Provide the [X, Y] coordinate of the cell's center where the given text is located.  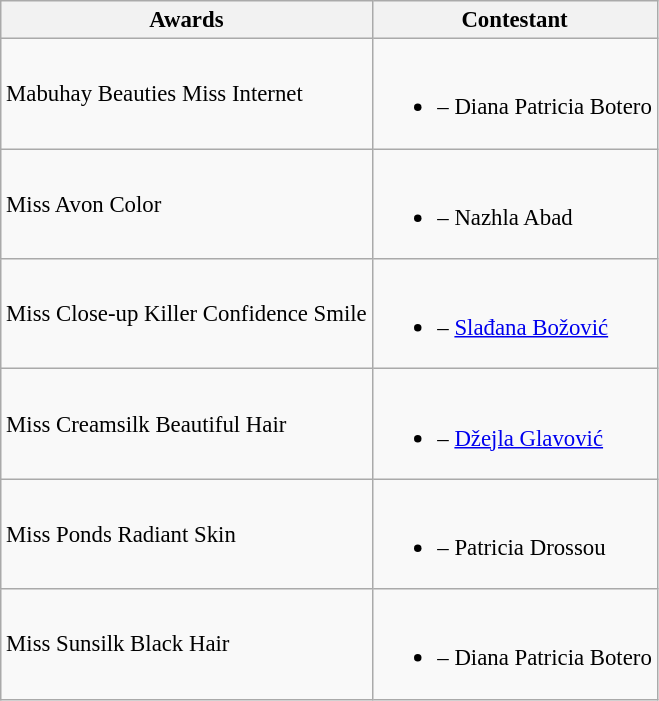
Awards [186, 20]
Miss Avon Color [186, 204]
– Patricia Drossou [514, 534]
Miss Ponds Radiant Skin [186, 534]
Miss Sunsilk Black Hair [186, 644]
Miss Creamsilk Beautiful Hair [186, 424]
Mabuhay Beauties Miss Internet [186, 94]
Contestant [514, 20]
– Slađana Božović [514, 314]
Miss Close-up Killer Confidence Smile [186, 314]
– Džejla Glavović [514, 424]
– Nazhla Abad [514, 204]
